Output the (x, y) coordinate of the center of the cell containing the given text.  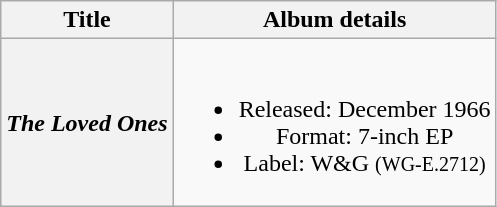
Title (87, 20)
Album details (334, 20)
The Loved Ones (87, 122)
Released: December 1966Format: 7-inch EPLabel: W&G (WG-E.2712) (334, 122)
